Provide the [X, Y] coordinate of the cell's center where the given text is located.  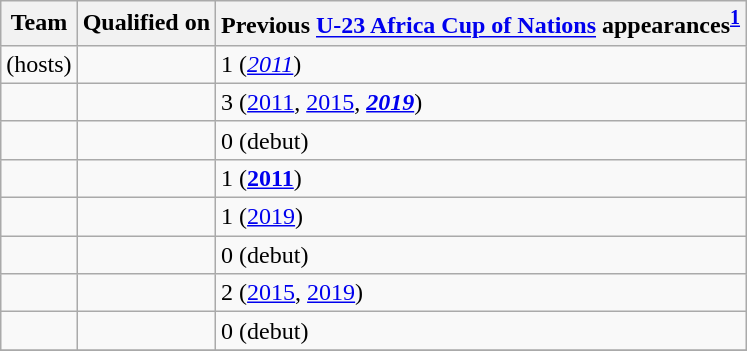
Qualified on [146, 24]
2 (2015, 2019) [481, 293]
(hosts) [39, 64]
3 (2011, 2015, 2019) [481, 102]
Previous U-23 Africa Cup of Nations appearances1 [481, 24]
1 (2019) [481, 217]
Team [39, 24]
